Identify which cell holds the provided text, then report its [X, Y] central coordinate. 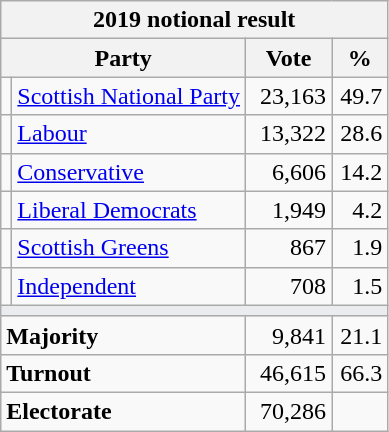
867 [289, 248]
6,606 [289, 172]
Labour [129, 134]
13,322 [289, 134]
21.1 [360, 335]
Majority [124, 335]
1,949 [289, 210]
Electorate [124, 411]
70,286 [289, 411]
Conservative [129, 172]
Scottish National Party [129, 96]
46,615 [289, 373]
4.2 [360, 210]
14.2 [360, 172]
1.5 [360, 286]
1.9 [360, 248]
Independent [129, 286]
Turnout [124, 373]
% [360, 58]
Liberal Democrats [129, 210]
9,841 [289, 335]
Vote [289, 58]
28.6 [360, 134]
2019 notional result [194, 20]
49.7 [360, 96]
Scottish Greens [129, 248]
66.3 [360, 373]
23,163 [289, 96]
708 [289, 286]
Party [124, 58]
